Return [X, Y] of the center of cell containing provided text 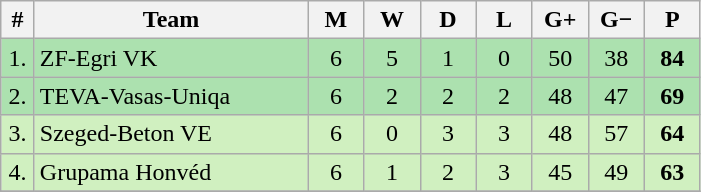
5 [392, 58]
Grupama Honvéd [171, 172]
L [504, 20]
38 [616, 58]
49 [616, 172]
84 [672, 58]
Team [171, 20]
64 [672, 134]
# [18, 20]
4. [18, 172]
63 [672, 172]
3. [18, 134]
M [336, 20]
ZF-Egri VK [171, 58]
47 [616, 96]
1. [18, 58]
57 [616, 134]
G− [616, 20]
50 [560, 58]
W [392, 20]
D [448, 20]
45 [560, 172]
TEVA-Vasas-Uniqa [171, 96]
2. [18, 96]
69 [672, 96]
G+ [560, 20]
Szeged-Beton VE [171, 134]
P [672, 20]
